Capture the cell that displays the provided text and extract its [x, y] central coordinate. 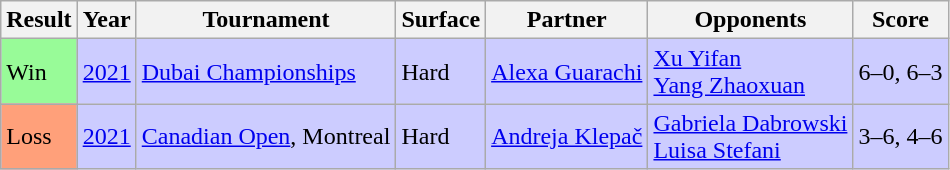
Gabriela Dabrowski Luisa Stefani [750, 136]
Xu Yifan Yang Zhaoxuan [750, 72]
Surface [441, 20]
Loss [39, 136]
Year [106, 20]
Dubai Championships [266, 72]
Partner [567, 20]
Score [900, 20]
Opponents [750, 20]
Tournament [266, 20]
6–0, 6–3 [900, 72]
3–6, 4–6 [900, 136]
Canadian Open, Montreal [266, 136]
Andreja Klepač [567, 136]
Win [39, 72]
Alexa Guarachi [567, 72]
Result [39, 20]
